Detect which cell encompasses the target text, then output its (X, Y) center coordinate. 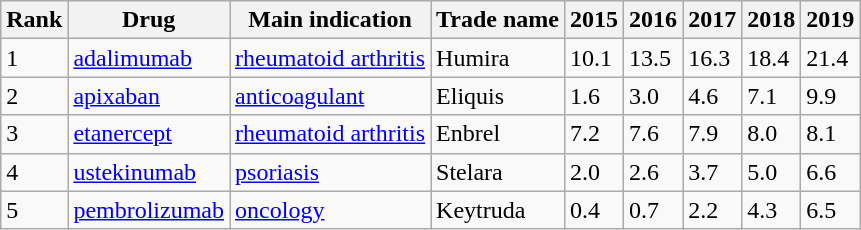
adalimumab (149, 58)
pembrolizumab (149, 210)
7.6 (654, 134)
etanercept (149, 134)
21.4 (830, 58)
psoriasis (330, 172)
2.2 (712, 210)
18.4 (772, 58)
oncology (330, 210)
5.0 (772, 172)
5 (34, 210)
Rank (34, 20)
16.3 (712, 58)
6.5 (830, 210)
2016 (654, 20)
0.7 (654, 210)
0.4 (594, 210)
8.0 (772, 134)
2017 (712, 20)
3.7 (712, 172)
7.1 (772, 96)
7.9 (712, 134)
2.6 (654, 172)
Stelara (498, 172)
Eliquis (498, 96)
Trade name (498, 20)
apixaban (149, 96)
Keytruda (498, 210)
ustekinumab (149, 172)
2015 (594, 20)
Enbrel (498, 134)
9.9 (830, 96)
Humira (498, 58)
2018 (772, 20)
4.3 (772, 210)
Drug (149, 20)
1 (34, 58)
Main indication (330, 20)
4.6 (712, 96)
2.0 (594, 172)
3 (34, 134)
10.1 (594, 58)
13.5 (654, 58)
anticoagulant (330, 96)
6.6 (830, 172)
7.2 (594, 134)
2019 (830, 20)
3.0 (654, 96)
4 (34, 172)
1.6 (594, 96)
2 (34, 96)
8.1 (830, 134)
